Extract the [x, y] coordinate from the center of the cell holding the provided text.  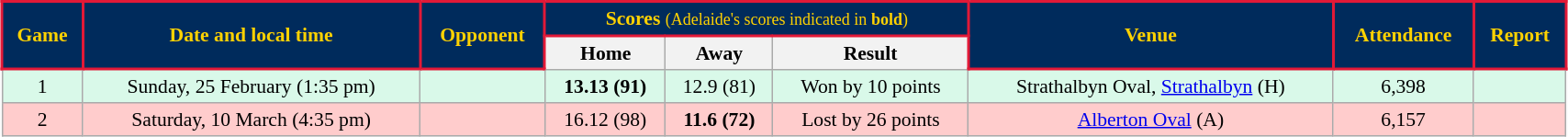
Game [42, 36]
Report [1519, 36]
6,157 [1404, 120]
2 [42, 120]
Sunday, 25 February (1:35 pm) [252, 86]
Scores (Adelaide's scores indicated in bold) [756, 18]
Saturday, 10 March (4:35 pm) [252, 120]
Home [606, 52]
13.13 (91) [606, 86]
16.12 (98) [606, 120]
Opponent [482, 36]
Alberton Oval (A) [1151, 120]
Away [720, 52]
1 [42, 86]
Strathalbyn Oval, Strathalbyn (H) [1151, 86]
12.9 (81) [720, 86]
Won by 10 points [870, 86]
Attendance [1404, 36]
6,398 [1404, 86]
11.6 (72) [720, 120]
Lost by 26 points [870, 120]
Result [870, 52]
Date and local time [252, 36]
Venue [1151, 36]
